Pinpoint the cell where the given text exists, returning its [X, Y] midpoint coordinate. 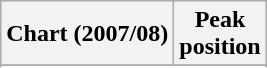
Peakposition [220, 34]
Chart (2007/08) [88, 34]
